For the text-containing cell, return its midpoint in (x, y) coordinate format. 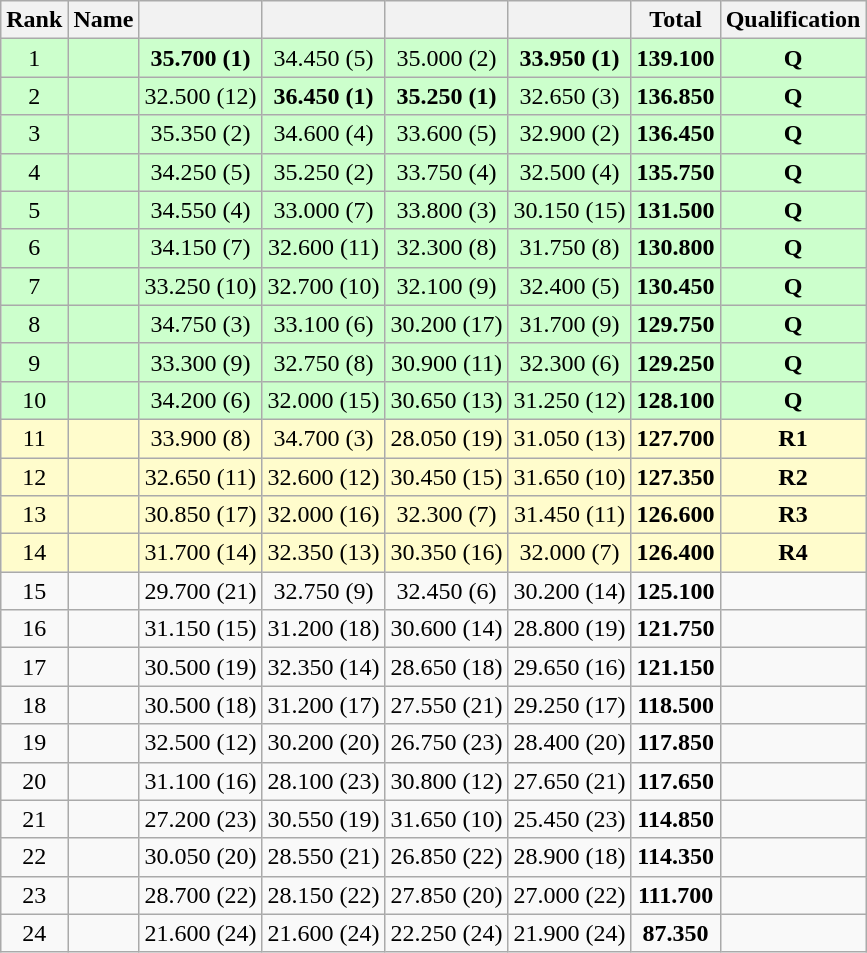
121.750 (676, 629)
3 (34, 134)
30.200 (17) (446, 324)
32.700 (10) (324, 286)
35.250 (1) (446, 96)
21 (34, 819)
32.000 (7) (570, 553)
20 (34, 781)
114.850 (676, 819)
5 (34, 210)
4 (34, 172)
16 (34, 629)
33.000 (7) (324, 210)
34.450 (5) (324, 58)
R2 (793, 477)
32.650 (11) (200, 477)
29.250 (17) (570, 705)
34.750 (3) (200, 324)
R3 (793, 515)
27.850 (20) (446, 895)
34.550 (4) (200, 210)
32.300 (8) (446, 248)
13 (34, 515)
31.100 (16) (200, 781)
30.900 (11) (446, 362)
28.050 (19) (446, 438)
7 (34, 286)
34.200 (6) (200, 400)
117.650 (676, 781)
2 (34, 96)
6 (34, 248)
26.850 (22) (446, 857)
33.300 (9) (200, 362)
117.850 (676, 743)
33.250 (10) (200, 286)
R4 (793, 553)
129.750 (676, 324)
33.950 (1) (570, 58)
30.650 (13) (446, 400)
30.600 (14) (446, 629)
31.200 (17) (324, 705)
29.650 (16) (570, 667)
31.700 (9) (570, 324)
28.100 (23) (324, 781)
Qualification (793, 20)
19 (34, 743)
28.650 (18) (446, 667)
131.500 (676, 210)
Total (676, 20)
136.850 (676, 96)
32.600 (12) (324, 477)
30.350 (16) (446, 553)
126.600 (676, 515)
30.500 (19) (200, 667)
24 (34, 933)
87.350 (676, 933)
32.350 (13) (324, 553)
30.200 (14) (570, 591)
30.550 (19) (324, 819)
128.100 (676, 400)
126.400 (676, 553)
130.450 (676, 286)
34.250 (5) (200, 172)
30.800 (12) (446, 781)
28.550 (21) (324, 857)
127.350 (676, 477)
32.300 (7) (446, 515)
118.500 (676, 705)
30.150 (15) (570, 210)
114.350 (676, 857)
32.750 (9) (324, 591)
34.600 (4) (324, 134)
32.600 (11) (324, 248)
125.100 (676, 591)
15 (34, 591)
127.700 (676, 438)
22.250 (24) (446, 933)
28.800 (19) (570, 629)
31.700 (14) (200, 553)
12 (34, 477)
26.750 (23) (446, 743)
25.450 (23) (570, 819)
32.900 (2) (570, 134)
28.400 (20) (570, 743)
Name (104, 20)
29.700 (21) (200, 591)
136.450 (676, 134)
130.800 (676, 248)
32.650 (3) (570, 96)
27.650 (21) (570, 781)
22 (34, 857)
10 (34, 400)
30.500 (18) (200, 705)
8 (34, 324)
11 (34, 438)
28.700 (22) (200, 895)
32.450 (6) (446, 591)
32.100 (9) (446, 286)
27.200 (23) (200, 819)
31.200 (18) (324, 629)
33.800 (3) (446, 210)
32.500 (4) (570, 172)
32.400 (5) (570, 286)
31.250 (12) (570, 400)
33.750 (4) (446, 172)
129.250 (676, 362)
30.200 (20) (324, 743)
32.350 (14) (324, 667)
14 (34, 553)
Rank (34, 20)
30.050 (20) (200, 857)
9 (34, 362)
31.450 (11) (570, 515)
32.000 (16) (324, 515)
35.700 (1) (200, 58)
121.150 (676, 667)
35.350 (2) (200, 134)
27.550 (21) (446, 705)
1 (34, 58)
31.750 (8) (570, 248)
33.100 (6) (324, 324)
R1 (793, 438)
18 (34, 705)
31.050 (13) (570, 438)
32.000 (15) (324, 400)
30.450 (15) (446, 477)
32.300 (6) (570, 362)
31.150 (15) (200, 629)
35.250 (2) (324, 172)
30.850 (17) (200, 515)
139.100 (676, 58)
17 (34, 667)
34.150 (7) (200, 248)
32.750 (8) (324, 362)
21.900 (24) (570, 933)
35.000 (2) (446, 58)
28.150 (22) (324, 895)
33.900 (8) (200, 438)
23 (34, 895)
135.750 (676, 172)
33.600 (5) (446, 134)
36.450 (1) (324, 96)
27.000 (22) (570, 895)
34.700 (3) (324, 438)
28.900 (18) (570, 857)
111.700 (676, 895)
